Identify which cell holds the provided text, then report its [x, y] central coordinate. 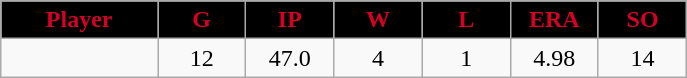
4.98 [554, 58]
G [202, 20]
1 [466, 58]
L [466, 20]
W [378, 20]
47.0 [290, 58]
14 [642, 58]
4 [378, 58]
Player [80, 20]
12 [202, 58]
SO [642, 20]
IP [290, 20]
ERA [554, 20]
